Provide the (X, Y) coordinate of the cell's center where the given text is located.  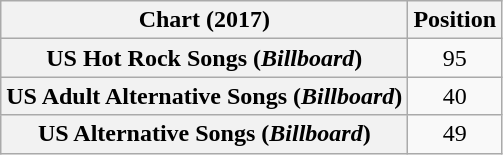
Chart (2017) (204, 20)
40 (455, 96)
49 (455, 134)
95 (455, 58)
US Alternative Songs (Billboard) (204, 134)
Position (455, 20)
US Hot Rock Songs (Billboard) (204, 58)
US Adult Alternative Songs (Billboard) (204, 96)
